From the cell containing the given text, extract its center point as (X, Y) coordinate. 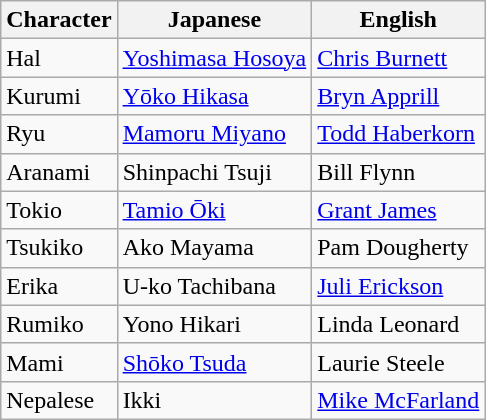
Shinpachi Tsuji (214, 172)
Erika (59, 286)
Character (59, 20)
Juli Erickson (398, 286)
Bill Flynn (398, 172)
Chris Burnett (398, 58)
Hal (59, 58)
Yoshimasa Hosoya (214, 58)
Kurumi (59, 96)
Mamoru Miyano (214, 134)
Tokio (59, 210)
Yono Hikari (214, 324)
Yōko Hikasa (214, 96)
Ako Mayama (214, 248)
Mike McFarland (398, 400)
Tsukiko (59, 248)
Grant James (398, 210)
Shōko Tsuda (214, 362)
Ryu (59, 134)
Japanese (214, 20)
Laurie Steele (398, 362)
Nepalese (59, 400)
Bryn Apprill (398, 96)
Todd Haberkorn (398, 134)
U-ko Tachibana (214, 286)
Pam Dougherty (398, 248)
Tamio Ōki (214, 210)
Ikki (214, 400)
Mami (59, 362)
Aranami (59, 172)
English (398, 20)
Linda Leonard (398, 324)
Rumiko (59, 324)
